Identify which cell holds the provided text, then report its (x, y) central coordinate. 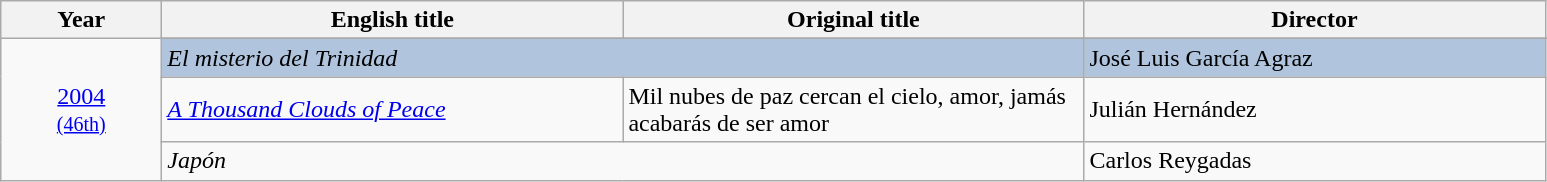
Julián Hernández (1314, 110)
Year (82, 20)
Mil nubes de paz cercan el cielo, amor, jamás acabarás de ser amor (854, 110)
El misterio del Trinidad (623, 58)
José Luis García Agraz (1314, 58)
A Thousand Clouds of Peace (392, 110)
Japón (623, 161)
Director (1314, 20)
Original title (854, 20)
English title (392, 20)
Carlos Reygadas (1314, 161)
2004(46th) (82, 110)
